Extract the [x, y] coordinate from the center of the cell holding the provided text.  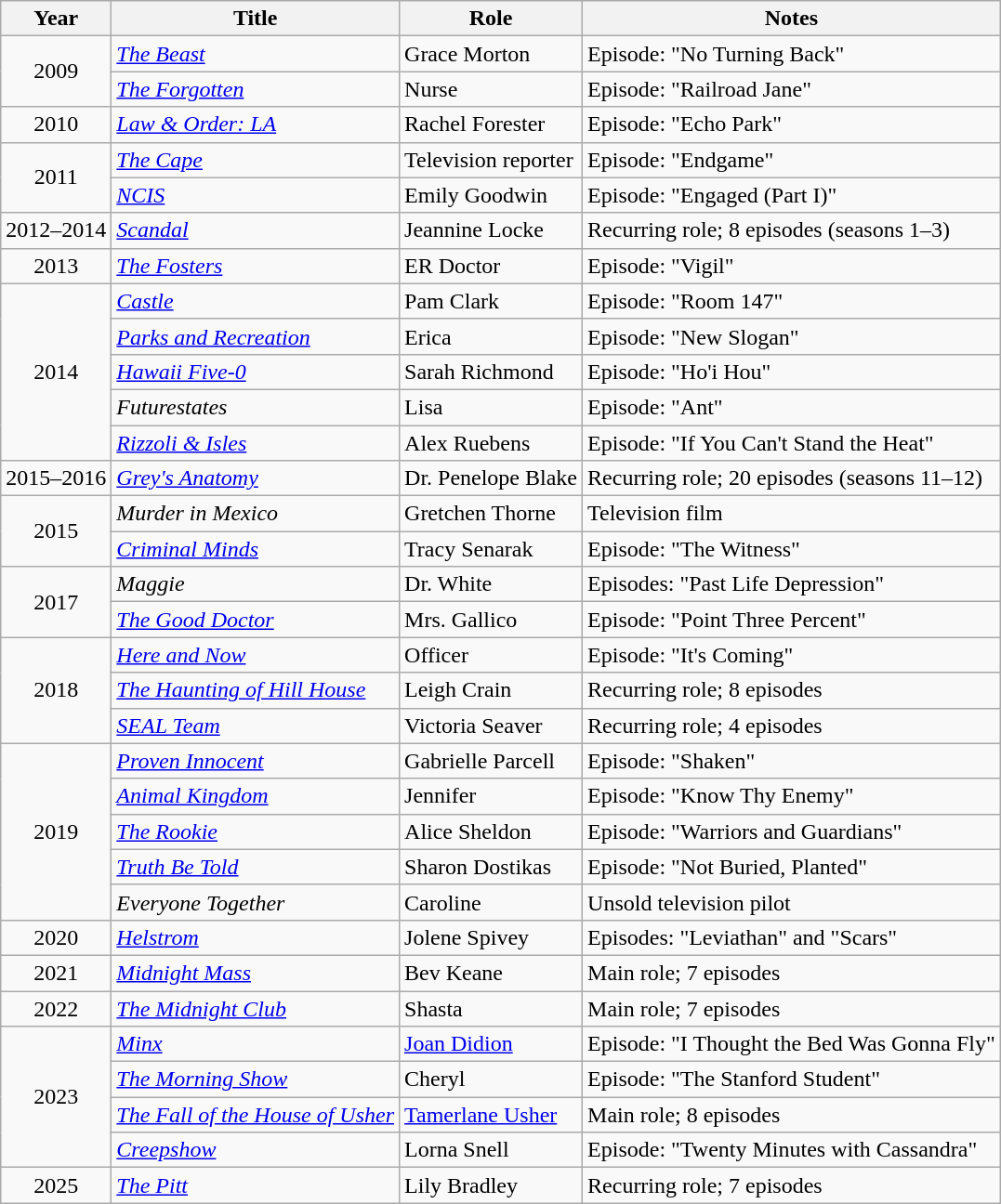
Lisa [491, 407]
2021 [56, 973]
Sarah Richmond [491, 372]
Alex Ruebens [491, 443]
Episode: "Endgame" [792, 160]
Leigh Crain [491, 690]
Jolene Spivey [491, 937]
Caroline [491, 902]
Television film [792, 514]
Castle [256, 301]
Year [56, 19]
Recurring role; 8 episodes [792, 690]
Role [491, 19]
2022 [56, 1008]
2010 [56, 124]
Murder in Mexico [256, 514]
The Pitt [256, 1185]
Truth Be Told [256, 867]
Emily Goodwin [491, 195]
Bev Keane [491, 973]
The Cape [256, 160]
Episode: "Engaged (Part I)" [792, 195]
The Forgotten [256, 89]
Episode: "It's Coming" [792, 655]
Minx [256, 1044]
Gretchen Thorne [491, 514]
Everyone Together [256, 902]
Dr. Penelope Blake [491, 478]
The Rookie [256, 831]
Episode: "Twenty Minutes with Cassandra" [792, 1150]
Scandal [256, 230]
Episode: "Room 147" [792, 301]
The Morning Show [256, 1080]
Episode: "Echo Park" [792, 124]
Victoria Seaver [491, 726]
Pam Clark [491, 301]
Jeannine Locke [491, 230]
Rachel Forester [491, 124]
Sharon Dostikas [491, 867]
Lorna Snell [491, 1150]
Notes [792, 19]
The Beast [256, 54]
Lily Bradley [491, 1185]
Unsold television pilot [792, 902]
2012–2014 [56, 230]
The Fall of the House of Usher [256, 1115]
Recurring role; 4 episodes [792, 726]
NCIS [256, 195]
The Haunting of Hill House [256, 690]
Animal Kingdom [256, 796]
2019 [56, 831]
2014 [56, 372]
2009 [56, 72]
Mrs. Gallico [491, 620]
2018 [56, 690]
Recurring role; 20 episodes (seasons 11–12) [792, 478]
Episode: "Railroad Jane" [792, 89]
Hawaii Five-0 [256, 372]
Episode: "New Slogan" [792, 336]
Jennifer [491, 796]
Episode: "Vigil" [792, 266]
Grey's Anatomy [256, 478]
Episode: "Warriors and Guardians" [792, 831]
Alice Sheldon [491, 831]
Tracy Senarak [491, 549]
Episode: "Not Buried, Planted" [792, 867]
Cheryl [491, 1080]
Grace Morton [491, 54]
The Fosters [256, 266]
2011 [56, 177]
Officer [491, 655]
Episode: "The Stanford Student" [792, 1080]
Parks and Recreation [256, 336]
Criminal Minds [256, 549]
Rizzoli & Isles [256, 443]
2023 [56, 1097]
Title [256, 19]
Proven Innocent [256, 761]
Gabrielle Parcell [491, 761]
Episode: "No Turning Back" [792, 54]
Erica [491, 336]
Recurring role; 7 episodes [792, 1185]
Creepshow [256, 1150]
2017 [56, 602]
Episode: "Ho'i Hou" [792, 372]
ER Doctor [491, 266]
Shasta [491, 1008]
2025 [56, 1185]
Tamerlane Usher [491, 1115]
SEAL Team [256, 726]
Nurse [491, 89]
Episode: "I Thought the Bed Was Gonna Fly" [792, 1044]
Episode: "Know Thy Enemy" [792, 796]
The Midnight Club [256, 1008]
Helstrom [256, 937]
The Good Doctor [256, 620]
Episode: "Ant" [792, 407]
Law & Order: LA [256, 124]
2013 [56, 266]
Episodes: "Past Life Depression" [792, 584]
Maggie [256, 584]
Episode: "Shaken" [792, 761]
Joan Didion [491, 1044]
Recurring role; 8 episodes (seasons 1–3) [792, 230]
Dr. White [491, 584]
Episode: "The Witness" [792, 549]
Television reporter [491, 160]
2015 [56, 531]
Main role; 8 episodes [792, 1115]
Here and Now [256, 655]
Episodes: "Leviathan" and "Scars" [792, 937]
Futurestates [256, 407]
Episode: "If You Can't Stand the Heat" [792, 443]
2020 [56, 937]
2015–2016 [56, 478]
Episode: "Point Three Percent" [792, 620]
Midnight Mass [256, 973]
